Find where the given text appears and provide that cell's center as [X, Y] coordinate. 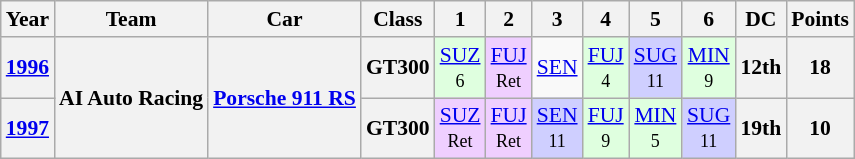
SEN11 [558, 128]
1 [460, 19]
Year [28, 19]
10 [820, 128]
FUJ9 [606, 128]
FUJ4 [606, 68]
18 [820, 68]
AI Auto Racing [131, 98]
Points [820, 19]
MIN5 [656, 128]
2 [509, 19]
SEN [558, 68]
Porsche 911 RS [284, 98]
Class [398, 19]
Car [284, 19]
19th [760, 128]
4 [606, 19]
3 [558, 19]
SUZRet [460, 128]
1997 [28, 128]
MIN9 [708, 68]
1996 [28, 68]
DC [760, 19]
Team [131, 19]
5 [656, 19]
12th [760, 68]
SUZ6 [460, 68]
6 [708, 19]
